Search for the cell housing the specified text and yield its [X, Y] center coordinate. 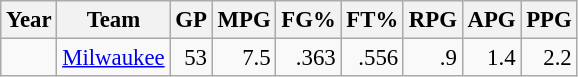
Milwaukee [114, 58]
.363 [308, 58]
GP [191, 20]
53 [191, 58]
Team [114, 20]
.556 [372, 58]
RPG [432, 20]
.9 [432, 58]
1.4 [492, 58]
MPG [244, 20]
2.2 [549, 58]
7.5 [244, 58]
FG% [308, 20]
APG [492, 20]
PPG [549, 20]
Year [29, 20]
FT% [372, 20]
